Extract the [X, Y] coordinate from the center of the cell holding the provided text.  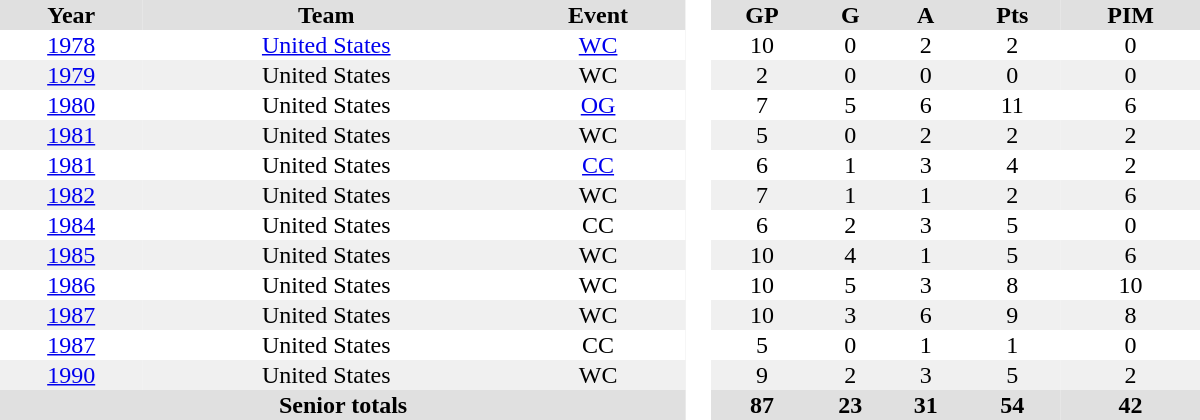
1986 [71, 285]
1979 [71, 75]
PIM [1130, 15]
G [850, 15]
Pts [1012, 15]
23 [850, 405]
GP [762, 15]
42 [1130, 405]
1985 [71, 255]
OG [598, 105]
1982 [71, 195]
Team [326, 15]
1990 [71, 375]
A [926, 15]
1978 [71, 45]
Senior totals [343, 405]
1984 [71, 225]
1980 [71, 105]
Year [71, 15]
11 [1012, 105]
54 [1012, 405]
Event [598, 15]
87 [762, 405]
31 [926, 405]
